For the text-containing cell, return its midpoint in [x, y] coordinate format. 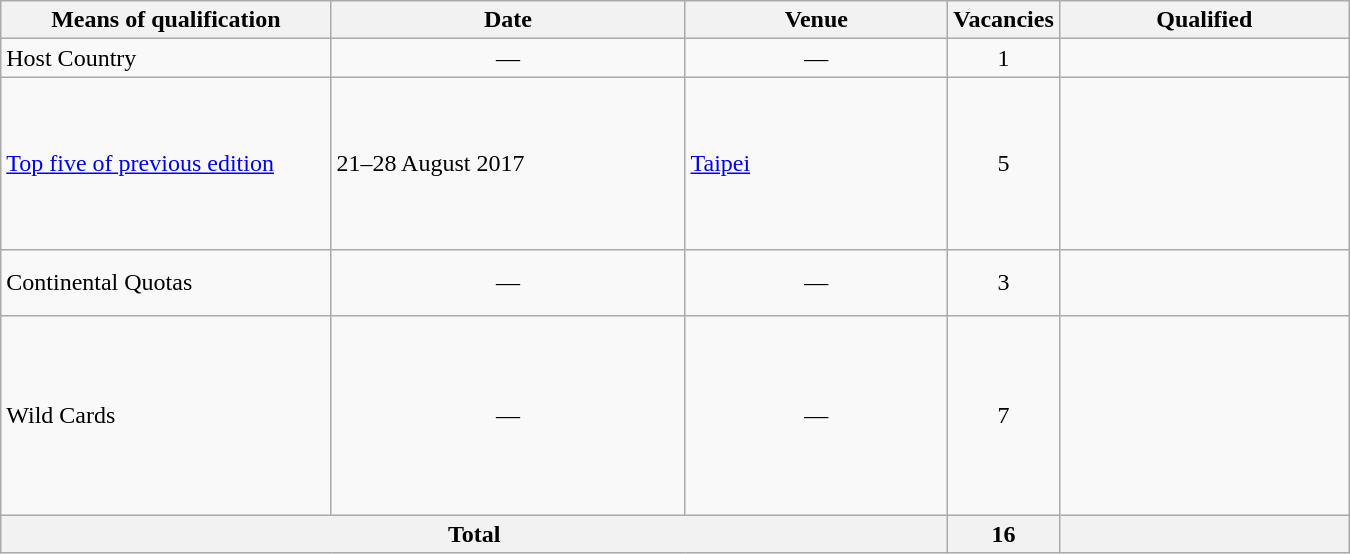
16 [1004, 534]
3 [1004, 282]
Means of qualification [166, 20]
Date [508, 20]
1 [1004, 58]
Venue [816, 20]
Wild Cards [166, 415]
Qualified [1204, 20]
Continental Quotas [166, 282]
7 [1004, 415]
Top five of previous edition [166, 164]
21–28 August 2017 [508, 164]
Taipei [816, 164]
Total [474, 534]
5 [1004, 164]
Host Country [166, 58]
Vacancies [1004, 20]
